For the text-containing cell, return its midpoint in [x, y] coordinate format. 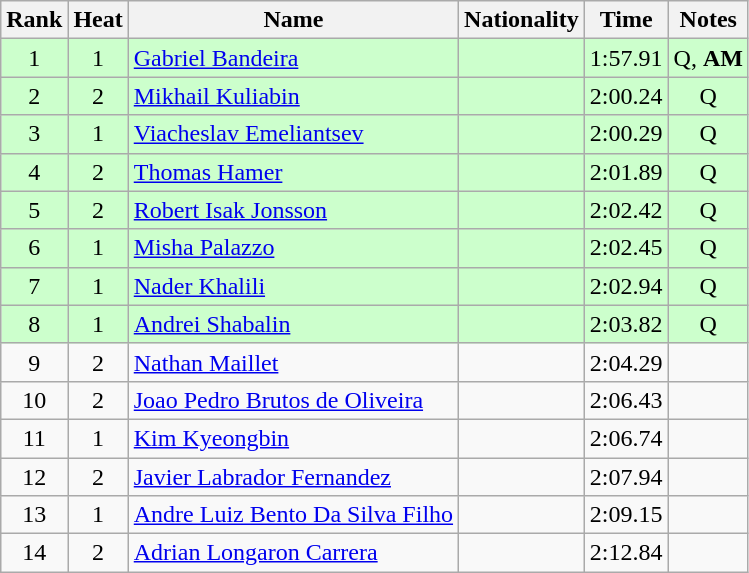
Joao Pedro Brutos de Oliveira [293, 400]
3 [34, 134]
7 [34, 286]
Time [626, 20]
Nathan Maillet [293, 362]
2:12.84 [626, 553]
2:01.89 [626, 172]
Kim Kyeongbin [293, 438]
1:57.91 [626, 58]
Name [293, 20]
Viacheslav Emeliantsev [293, 134]
Robert Isak Jonsson [293, 210]
2:02.45 [626, 248]
Andre Luiz Bento Da Silva Filho [293, 515]
2:00.24 [626, 96]
Mikhail Kuliabin [293, 96]
5 [34, 210]
8 [34, 324]
Rank [34, 20]
2:06.43 [626, 400]
Thomas Hamer [293, 172]
Adrian Longaron Carrera [293, 553]
Q, AM [708, 58]
9 [34, 362]
2:06.74 [626, 438]
10 [34, 400]
Nader Khalili [293, 286]
2:04.29 [626, 362]
2:09.15 [626, 515]
Heat [98, 20]
Andrei Shabalin [293, 324]
Nationality [522, 20]
2:03.82 [626, 324]
6 [34, 248]
2:02.94 [626, 286]
4 [34, 172]
Javier Labrador Fernandez [293, 477]
13 [34, 515]
2:00.29 [626, 134]
12 [34, 477]
Misha Palazzo [293, 248]
14 [34, 553]
2:02.42 [626, 210]
2:07.94 [626, 477]
Notes [708, 20]
11 [34, 438]
Gabriel Bandeira [293, 58]
